From the cell containing the given text, extract its center point as [x, y] coordinate. 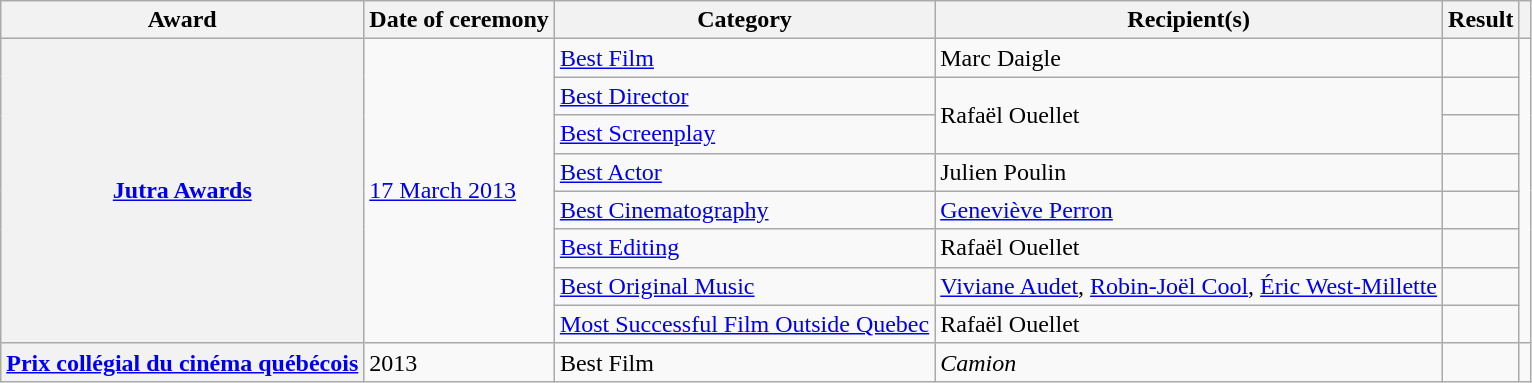
2013 [460, 362]
Best Actor [744, 172]
Recipient(s) [1189, 20]
Viviane Audet, Robin-Joël Cool, Éric West-Millette [1189, 286]
Result [1481, 20]
Category [744, 20]
Julien Poulin [1189, 172]
Most Successful Film Outside Quebec [744, 324]
Geneviève Perron [1189, 210]
Best Editing [744, 248]
Best Cinematography [744, 210]
Jutra Awards [182, 191]
Prix collégial du cinéma québécois [182, 362]
Best Screenplay [744, 134]
Marc Daigle [1189, 58]
Best Director [744, 96]
17 March 2013 [460, 191]
Date of ceremony [460, 20]
Camion [1189, 362]
Award [182, 20]
Best Original Music [744, 286]
